Locate the cell with the specified text and output its [X, Y] center coordinate. 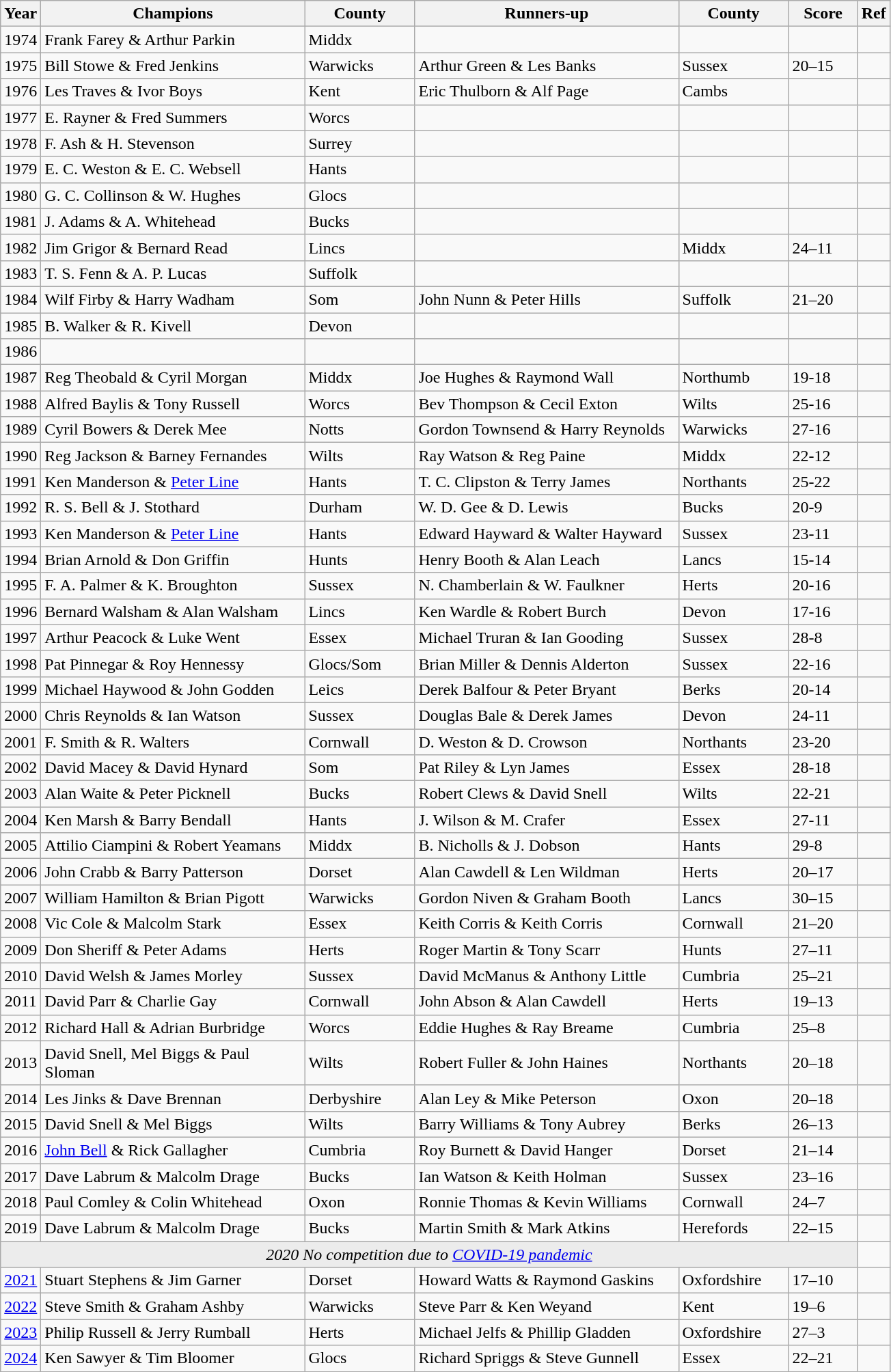
2019 [20, 1229]
2016 [20, 1150]
John Crabb & Barry Patterson [173, 872]
2024 [20, 1358]
D. Weston & D. Crowson [547, 741]
25-22 [823, 482]
1977 [20, 118]
Robert Fuller & John Haines [547, 1063]
Derbyshire [359, 1098]
17–10 [823, 1280]
20–17 [823, 872]
2018 [20, 1203]
27-11 [823, 820]
Chris Reynolds & Ian Watson [173, 715]
Ken Wardle & Robert Burch [547, 612]
Notts [359, 430]
Robert Clews & David Snell [547, 794]
27-16 [823, 430]
1986 [20, 352]
Cyril Bowers & Derek Mee [173, 430]
Reg Jackson & Barney Fernandes [173, 456]
22-12 [823, 456]
1979 [20, 169]
21–14 [823, 1150]
22–15 [823, 1229]
2001 [20, 741]
23-11 [823, 534]
Ken Marsh & Barry Bendall [173, 820]
Ian Watson & Keith Holman [547, 1176]
Michael Truran & Ian Gooding [547, 637]
F. Smith & R. Walters [173, 741]
2015 [20, 1124]
27–11 [823, 950]
R. S. Bell & J. Stothard [173, 508]
Arthur Peacock & Luke Went [173, 637]
2006 [20, 872]
25–21 [823, 976]
2002 [20, 768]
David Welsh & James Morley [173, 976]
B. Nicholls & J. Dobson [547, 846]
19-18 [823, 378]
1974 [20, 40]
Douglas Bale & Derek James [547, 715]
2000 [20, 715]
19–13 [823, 1002]
1994 [20, 560]
2011 [20, 1002]
24-11 [823, 715]
G. C. Collinson & W. Hughes [173, 195]
25-16 [823, 404]
23-20 [823, 741]
Stuart Stephens & Jim Garner [173, 1280]
20-16 [823, 586]
T. S. Fenn & A. P. Lucas [173, 273]
David Parr & Charlie Gay [173, 1002]
Gordon Niven & Graham Booth [547, 898]
Ray Watson & Reg Paine [547, 456]
1975 [20, 66]
Durham [359, 508]
1983 [20, 273]
29-8 [823, 846]
Paul Comley & Colin Whitehead [173, 1203]
F. Ash & H. Stevenson [173, 143]
David McManus & Anthony Little [547, 976]
Philip Russell & Jerry Rumball [173, 1332]
22–21 [823, 1358]
Cambs [734, 92]
Reg Theobald & Cyril Morgan [173, 378]
30–15 [823, 898]
Steve Smith & Graham Ashby [173, 1306]
2012 [20, 1028]
Gordon Townsend & Harry Reynolds [547, 430]
22-21 [823, 794]
David Snell, Mel Biggs & Paul Sloman [173, 1063]
2003 [20, 794]
2014 [20, 1098]
Frank Farey & Arthur Parkin [173, 40]
Brian Miller & Dennis Alderton [547, 663]
2023 [20, 1332]
Surrey [359, 143]
1991 [20, 482]
Bernard Walsham & Alan Walsham [173, 612]
Richard Spriggs & Steve Gunnell [547, 1358]
Roy Burnett & David Hanger [547, 1150]
David Snell & Mel Biggs [173, 1124]
2022 [20, 1306]
John Nunn & Peter Hills [547, 299]
Pat Pinnegar & Roy Hennessy [173, 663]
Alan Cawdell & Len Wildman [547, 872]
David Macey & David Hynard [173, 768]
Alan Ley & Mike Peterson [547, 1098]
Keith Corris & Keith Corris [547, 924]
1990 [20, 456]
1992 [20, 508]
Wilf Firby & Harry Wadham [173, 299]
Howard Watts & Raymond Gaskins [547, 1280]
1978 [20, 143]
1982 [20, 247]
Steve Parr & Ken Weyand [547, 1306]
2009 [20, 950]
Derek Balfour & Peter Bryant [547, 689]
28-18 [823, 768]
John Abson & Alan Cawdell [547, 1002]
1985 [20, 326]
B. Walker & R. Kivell [173, 326]
Roger Martin & Tony Scarr [547, 950]
1993 [20, 534]
W. D. Gee & D. Lewis [547, 508]
Ref [873, 14]
19–6 [823, 1306]
1981 [20, 221]
2020 No competition due to COVID-19 pandemic [429, 1254]
Michael Jelfs & Phillip Gladden [547, 1332]
1984 [20, 299]
Joe Hughes & Raymond Wall [547, 378]
2005 [20, 846]
Alan Waite & Peter Picknell [173, 794]
J. Adams & A. Whitehead [173, 221]
2008 [20, 924]
Runners-up [547, 14]
20-14 [823, 689]
N. Chamberlain & W. Faulkner [547, 586]
24–11 [823, 247]
25–8 [823, 1028]
1989 [20, 430]
1995 [20, 586]
Vic Cole & Malcolm Stark [173, 924]
1996 [20, 612]
20–15 [823, 66]
Edward Hayward & Walter Hayward [547, 534]
Glocs/Som [359, 663]
Martin Smith & Mark Atkins [547, 1229]
E. C. Weston & E. C. Websell [173, 169]
William Hamilton & Brian Pigott [173, 898]
2017 [20, 1176]
Leics [359, 689]
Ronnie Thomas & Kevin Williams [547, 1203]
Herefords [734, 1229]
2007 [20, 898]
F. A. Palmer & K. Broughton [173, 586]
Bill Stowe & Fred Jenkins [173, 66]
2004 [20, 820]
Michael Haywood & John Godden [173, 689]
Pat Riley & Lyn James [547, 768]
Ken Sawyer & Tim Bloomer [173, 1358]
1997 [20, 637]
John Bell & Rick Gallagher [173, 1150]
Don Sheriff & Peter Adams [173, 950]
20-9 [823, 508]
1987 [20, 378]
1976 [20, 92]
Les Jinks & Dave Brennan [173, 1098]
Bev Thompson & Cecil Exton [547, 404]
Eric Thulborn & Alf Page [547, 92]
Richard Hall & Adrian Burbridge [173, 1028]
J. Wilson & M. Crafer [547, 820]
Champions [173, 14]
Henry Booth & Alan Leach [547, 560]
1988 [20, 404]
Score [823, 14]
28-8 [823, 637]
27–3 [823, 1332]
1980 [20, 195]
Alfred Baylis & Tony Russell [173, 404]
Brian Arnold & Don Griffin [173, 560]
Year [20, 14]
Arthur Green & Les Banks [547, 66]
24–7 [823, 1203]
E. Rayner & Fred Summers [173, 118]
2021 [20, 1280]
17-16 [823, 612]
2013 [20, 1063]
15-14 [823, 560]
Jim Grigor & Bernard Read [173, 247]
Eddie Hughes & Ray Breame [547, 1028]
2010 [20, 976]
26–13 [823, 1124]
T. C. Clipston & Terry James [547, 482]
Attilio Ciampini & Robert Yeamans [173, 846]
Barry Williams & Tony Aubrey [547, 1124]
1999 [20, 689]
1998 [20, 663]
22-16 [823, 663]
Les Traves & Ivor Boys [173, 92]
23–16 [823, 1176]
Northumb [734, 378]
